Provide the [X, Y] coordinate of the cell's center where the given text is located.  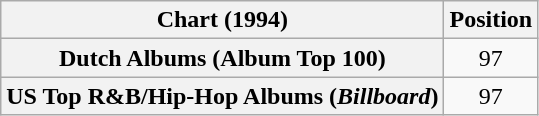
Position [491, 20]
US Top R&B/Hip-Hop Albums (Billboard) [222, 96]
Dutch Albums (Album Top 100) [222, 58]
Chart (1994) [222, 20]
